From the cell containing the given text, extract its center point as (X, Y) coordinate. 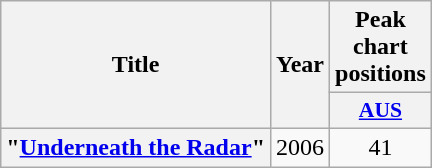
2006 (300, 147)
"Underneath the Radar" (136, 147)
41 (381, 147)
Year (300, 65)
Peak chart positions (381, 47)
AUS (381, 111)
Title (136, 65)
